Detect which cell encompasses the target text, then output its (x, y) center coordinate. 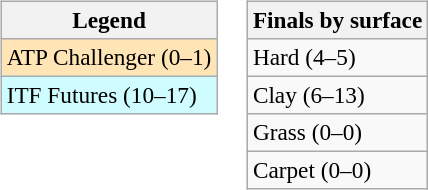
Hard (4–5) (337, 57)
Carpet (0–0) (337, 171)
Finals by surface (337, 20)
Legend (108, 20)
Clay (6–13) (337, 95)
Grass (0–0) (337, 133)
ITF Futures (10–17) (108, 95)
ATP Challenger (0–1) (108, 57)
